Find where the given text appears and provide that cell's center as (x, y) coordinate. 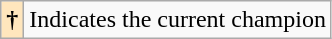
† (12, 20)
Indicates the current champion (178, 20)
